Determine the (X, Y) coordinate at the center of the cell enclosing the given text.  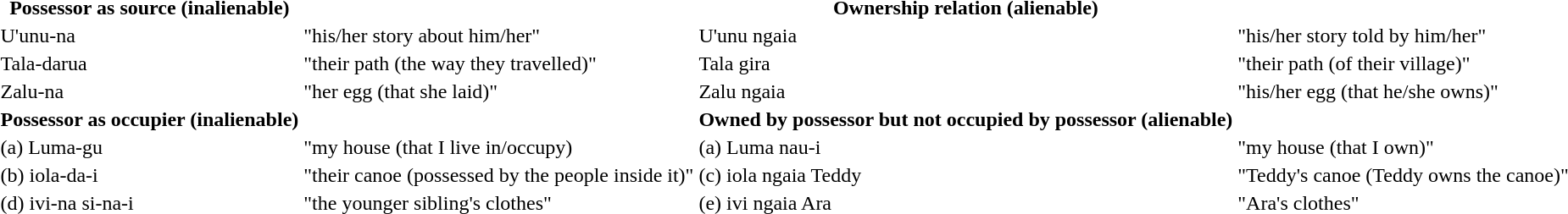
(c) iola ngaia Teddy (966, 175)
(a) Luma nau-i (966, 147)
Zalu ngaia (966, 91)
Owned by possessor but not occupied by possessor (alienable) (966, 119)
"their path (the way they travelled)" (498, 63)
U'unu ngaia (966, 36)
"their canoe (possessed by the people inside it)" (498, 175)
Tala gira (966, 63)
"his/her story about him/her" (498, 36)
"my house (that I live in/occupy) (498, 147)
"her egg (that she laid)" (498, 91)
